Extract the (X, Y) coordinate from the center of the cell holding the provided text.  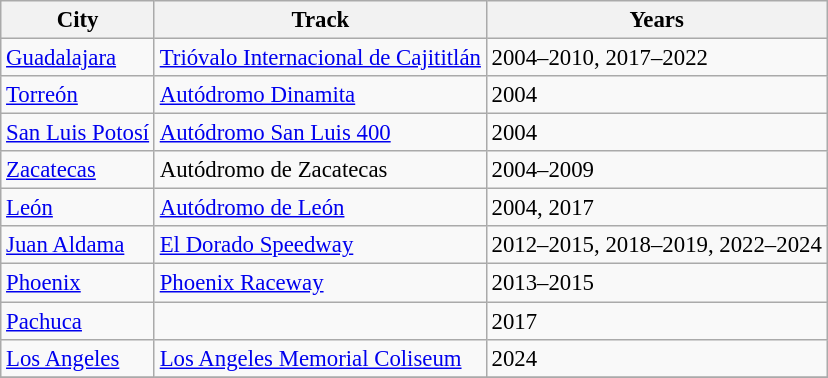
Phoenix (78, 283)
2017 (656, 321)
Juan Aldama (78, 245)
Autódromo San Luis 400 (320, 133)
San Luis Potosí (78, 133)
Los Angeles (78, 358)
2004–2009 (656, 170)
2013–2015 (656, 283)
Phoenix Raceway (320, 283)
City (78, 20)
León (78, 208)
2024 (656, 358)
Trióvalo Internacional de Cajititlán (320, 58)
Zacatecas (78, 170)
2004–2010, 2017–2022 (656, 58)
Autódromo Dinamita (320, 95)
Autódromo de León (320, 208)
2004, 2017 (656, 208)
Pachuca (78, 321)
Guadalajara (78, 58)
Autódromo de Zacatecas (320, 170)
El Dorado Speedway (320, 245)
Los Angeles Memorial Coliseum (320, 358)
Track (320, 20)
Years (656, 20)
2012–2015, 2018–2019, 2022–2024 (656, 245)
Torreón (78, 95)
